Capture the cell that displays the provided text and extract its (X, Y) central coordinate. 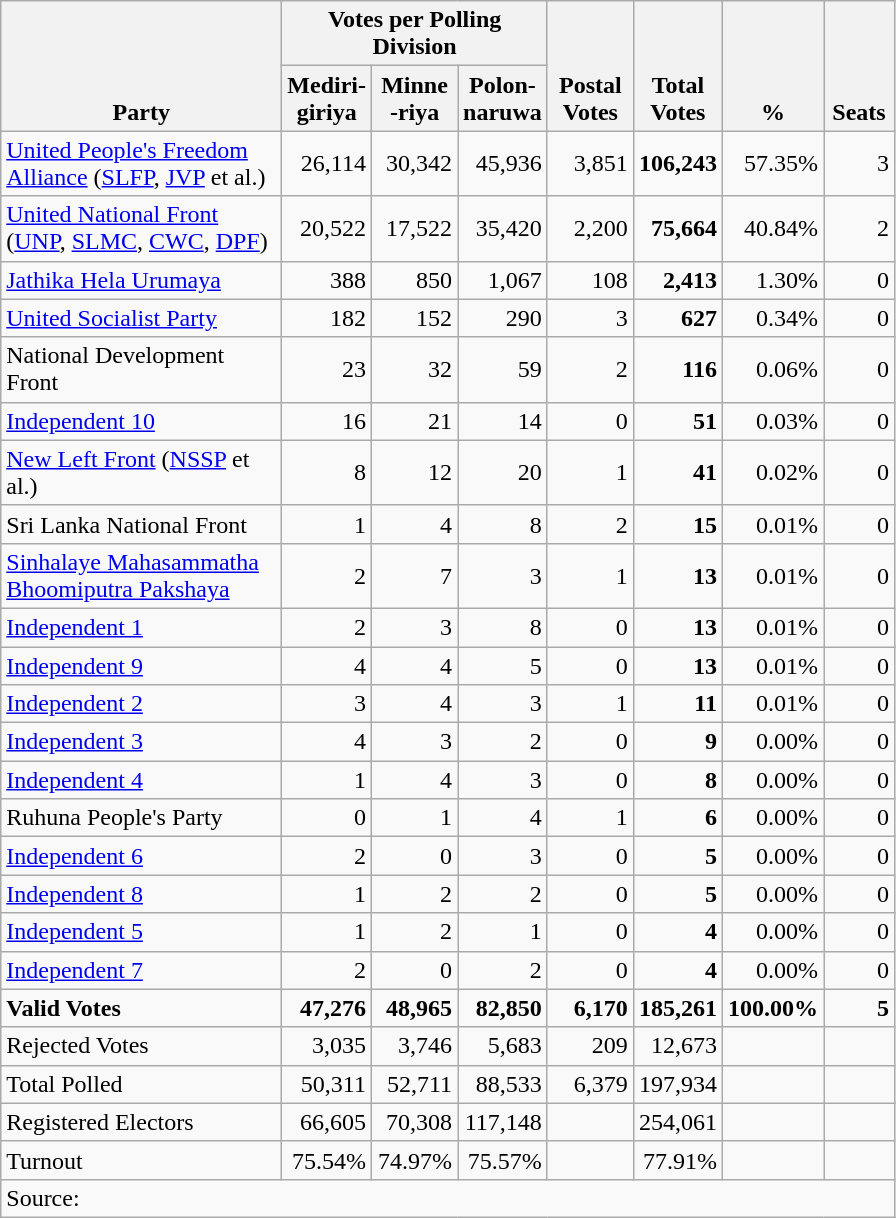
152 (415, 318)
Sinhalaye Mahasammatha Bhoomiputra Pakshaya (142, 576)
New Left Front (NSSP et al.) (142, 472)
40.84% (772, 228)
Source: (448, 1198)
74.97% (415, 1160)
1.30% (772, 280)
108 (590, 280)
116 (678, 370)
2,200 (590, 228)
52,711 (415, 1084)
14 (503, 421)
Minne-riya (415, 98)
21 (415, 421)
26,114 (327, 164)
66,605 (327, 1122)
Party (142, 66)
0.02% (772, 472)
50,311 (327, 1084)
3,035 (327, 1046)
Independent 10 (142, 421)
48,965 (415, 1008)
Independent 7 (142, 970)
47,276 (327, 1008)
850 (415, 280)
Seats (860, 66)
United Socialist Party (142, 318)
254,061 (678, 1122)
National Development Front (142, 370)
0.34% (772, 318)
Jathika Hela Urumaya (142, 280)
15 (678, 524)
6,170 (590, 1008)
Ruhuna People's Party (142, 818)
12,673 (678, 1046)
35,420 (503, 228)
Sri Lanka National Front (142, 524)
57.35% (772, 164)
Independent 5 (142, 932)
75.57% (503, 1160)
6 (678, 818)
3,851 (590, 164)
12 (415, 472)
0.06% (772, 370)
Rejected Votes (142, 1046)
Independent 3 (142, 742)
45,936 (503, 164)
185,261 (678, 1008)
0.03% (772, 421)
30,342 (415, 164)
United National Front(UNP, SLMC, CWC, DPF) (142, 228)
17,522 (415, 228)
182 (327, 318)
88,533 (503, 1084)
PostalVotes (590, 66)
59 (503, 370)
Independent 9 (142, 665)
Valid Votes (142, 1008)
32 (415, 370)
7 (415, 576)
23 (327, 370)
209 (590, 1046)
Mediri-giriya (327, 98)
117,148 (503, 1122)
2,413 (678, 280)
Total Polled (142, 1084)
Votes per Polling Division (415, 34)
41 (678, 472)
United People's Freedom Alliance (SLFP, JVP et al.) (142, 164)
Registered Electors (142, 1122)
20,522 (327, 228)
Independent 6 (142, 856)
Independent 1 (142, 627)
100.00% (772, 1008)
Independent 4 (142, 780)
Independent 2 (142, 704)
77.91% (678, 1160)
75.54% (327, 1160)
5,683 (503, 1046)
290 (503, 318)
627 (678, 318)
51 (678, 421)
Polon-naruwa (503, 98)
11 (678, 704)
106,243 (678, 164)
197,934 (678, 1084)
82,850 (503, 1008)
6,379 (590, 1084)
Total Votes (678, 66)
20 (503, 472)
16 (327, 421)
9 (678, 742)
70,308 (415, 1122)
1,067 (503, 280)
3,746 (415, 1046)
Independent 8 (142, 894)
75,664 (678, 228)
Turnout (142, 1160)
% (772, 66)
388 (327, 280)
